Find where the given text appears and provide that cell's center as [x, y] coordinate. 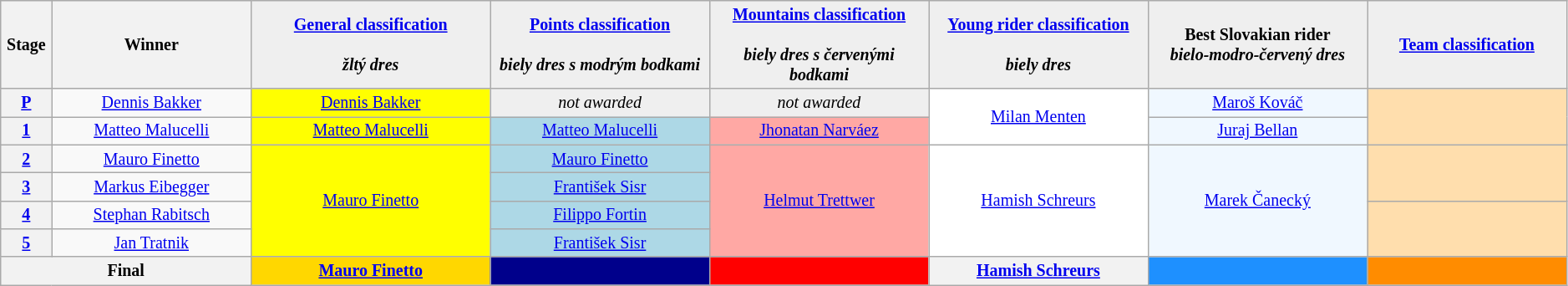
Stage [27, 45]
Filippo Fortin [600, 214]
Juraj Bellan [1257, 130]
Jhonatan Narváez [819, 130]
Mountains classificationbiely dres s červenými bodkami [819, 45]
2 [27, 159]
Milan Menten [1038, 117]
Jan Tratnik [152, 243]
Points classificationbiely dres s modrým bodkami [600, 45]
General classificationžltý dres [371, 45]
Marek Čanecký [1257, 201]
Best Slovakian riderbielo-modro-červený dres [1257, 45]
1 [27, 130]
P [27, 104]
Stephan Rabitsch [152, 214]
3 [27, 187]
Winner [152, 45]
Young rider classificationbiely dres [1038, 45]
Team classification [1467, 45]
Maroš Kováč [1257, 104]
5 [27, 243]
Markus Eibegger [152, 187]
Final [126, 271]
Helmut Trettwer [819, 201]
4 [27, 214]
